Locate the cell with the specified text and output its [x, y] center coordinate. 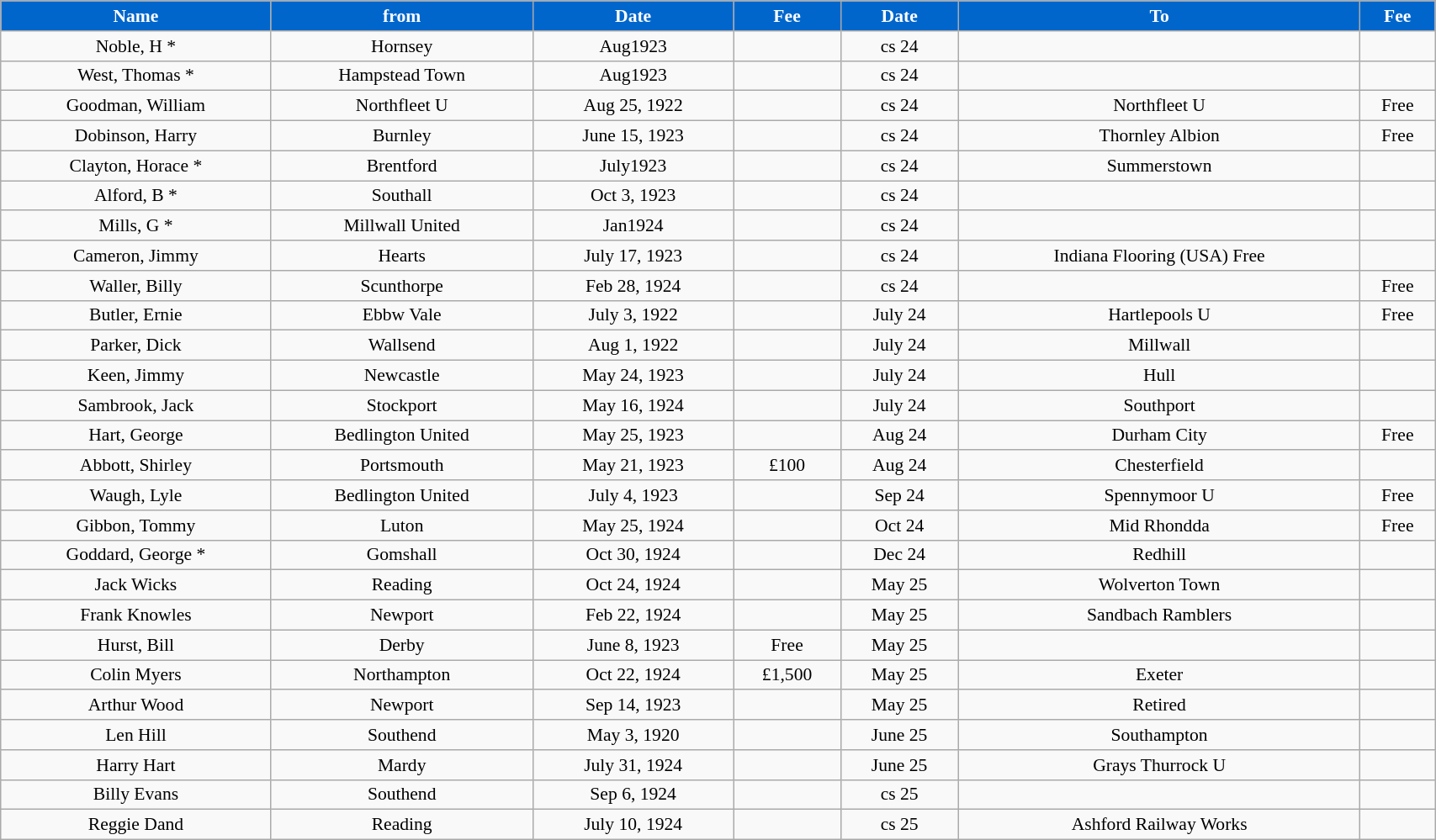
Southampton [1159, 735]
Aug 25, 1922 [633, 106]
£100 [787, 466]
Hearts [402, 256]
Oct 24, 1924 [633, 585]
May 3, 1920 [633, 735]
Derby [402, 645]
Summerstown [1159, 166]
June 8, 1923 [633, 645]
Sep 14, 1923 [633, 705]
Name [136, 16]
Oct 24 [899, 526]
from [402, 16]
Spennymoor U [1159, 495]
Colin Myers [136, 675]
Scunthorpe [402, 286]
Len Hill [136, 735]
Billy Evans [136, 795]
Goddard, George * [136, 555]
Oct 22, 1924 [633, 675]
May 16, 1924 [633, 405]
Arthur Wood [136, 705]
Hartlepools U [1159, 315]
Dobinson, Harry [136, 136]
Sambrook, Jack [136, 405]
Aug 1, 1922 [633, 346]
June 15, 1923 [633, 136]
Sep 24 [899, 495]
July 31, 1924 [633, 765]
Retired [1159, 705]
West, Thomas * [136, 76]
May 25, 1924 [633, 526]
Frank Knowles [136, 615]
Northampton [402, 675]
Stockport [402, 405]
Wallsend [402, 346]
Durham City [1159, 436]
Chesterfield [1159, 466]
July 3, 1922 [633, 315]
Southport [1159, 405]
Cameron, Jimmy [136, 256]
Gomshall [402, 555]
Sandbach Ramblers [1159, 615]
May 21, 1923 [633, 466]
Alford, B * [136, 196]
Brentford [402, 166]
Oct 3, 1923 [633, 196]
July 4, 1923 [633, 495]
Harry Hart [136, 765]
Waller, Billy [136, 286]
Noble, H * [136, 46]
Redhill [1159, 555]
Feb 28, 1924 [633, 286]
Jack Wicks [136, 585]
Jan1924 [633, 226]
Indiana Flooring (USA) Free [1159, 256]
May 25, 1923 [633, 436]
Goodman, William [136, 106]
Luton [402, 526]
Newcastle [402, 376]
Burnley [402, 136]
Reggie Dand [136, 825]
Mardy [402, 765]
Exeter [1159, 675]
Butler, Ernie [136, 315]
July1923 [633, 166]
Hull [1159, 376]
Ebbw Vale [402, 315]
£1,500 [787, 675]
Waugh, Lyle [136, 495]
Hampstead Town [402, 76]
Oct 30, 1924 [633, 555]
Feb 22, 1924 [633, 615]
Parker, Dick [136, 346]
Sep 6, 1924 [633, 795]
Portsmouth [402, 466]
Grays Thurrock U [1159, 765]
Abbott, Shirley [136, 466]
Wolverton Town [1159, 585]
Mills, G * [136, 226]
Hart, George [136, 436]
Southall [402, 196]
July 17, 1923 [633, 256]
Dec 24 [899, 555]
Ashford Railway Works [1159, 825]
Hurst, Bill [136, 645]
May 24, 1923 [633, 376]
Clayton, Horace * [136, 166]
Gibbon, Tommy [136, 526]
Millwall United [402, 226]
Keen, Jimmy [136, 376]
Mid Rhondda [1159, 526]
Thornley Albion [1159, 136]
Millwall [1159, 346]
To [1159, 16]
Hornsey [402, 46]
July 10, 1924 [633, 825]
